Identify which cell holds the provided text, then report its (X, Y) central coordinate. 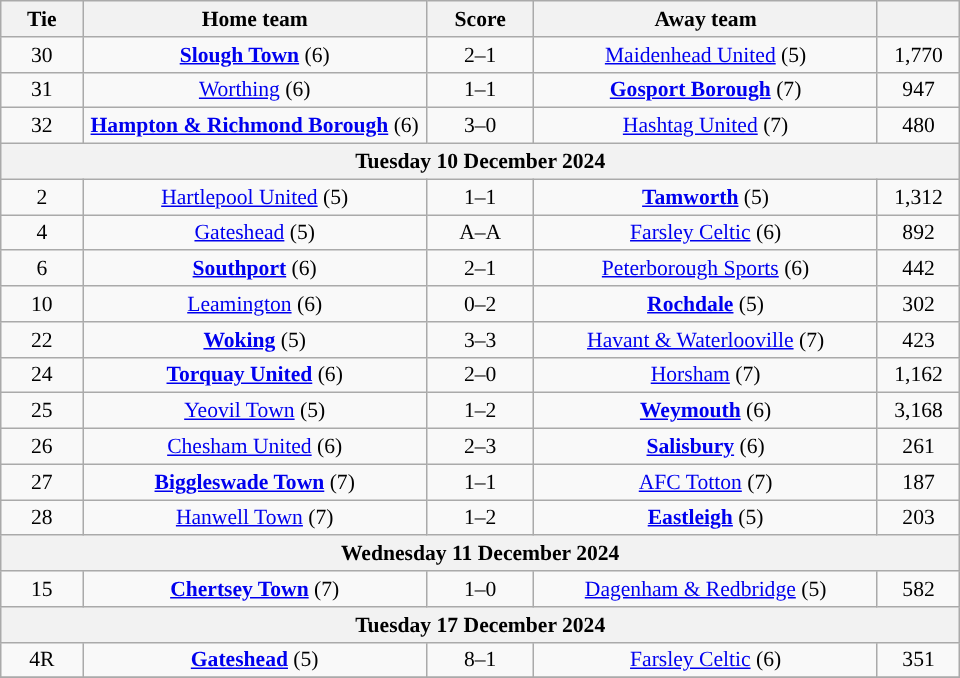
1,770 (918, 55)
30 (42, 55)
Gosport Borough (7) (706, 90)
1,312 (918, 197)
Biggleswade Town (7) (255, 482)
Away team (706, 19)
A–A (480, 233)
947 (918, 90)
4 (42, 233)
2–0 (480, 375)
3–0 (480, 126)
Worthing (6) (255, 90)
0–2 (480, 304)
24 (42, 375)
2 (42, 197)
Woking (5) (255, 340)
31 (42, 90)
Rochdale (5) (706, 304)
Leamington (6) (255, 304)
15 (42, 589)
6 (42, 269)
Southport (6) (255, 269)
302 (918, 304)
892 (918, 233)
203 (918, 518)
32 (42, 126)
Weymouth (6) (706, 411)
Havant & Waterlooville (7) (706, 340)
261 (918, 447)
2–3 (480, 447)
Tuesday 17 December 2024 (480, 625)
Chesham United (6) (255, 447)
582 (918, 589)
Hampton & Richmond Borough (6) (255, 126)
Eastleigh (5) (706, 518)
Tuesday 10 December 2024 (480, 162)
Chertsey Town (7) (255, 589)
423 (918, 340)
Tamworth (5) (706, 197)
480 (918, 126)
AFC Totton (7) (706, 482)
27 (42, 482)
3,168 (918, 411)
Slough Town (6) (255, 55)
351 (918, 660)
26 (42, 447)
22 (42, 340)
10 (42, 304)
Torquay United (6) (255, 375)
Salisbury (6) (706, 447)
25 (42, 411)
Hanwell Town (7) (255, 518)
Score (480, 19)
4R (42, 660)
Yeovil Town (5) (255, 411)
28 (42, 518)
Horsham (7) (706, 375)
Peterborough Sports (6) (706, 269)
Home team (255, 19)
Tie (42, 19)
Wednesday 11 December 2024 (480, 554)
Hartlepool United (5) (255, 197)
1,162 (918, 375)
3–3 (480, 340)
1–0 (480, 589)
Dagenham & Redbridge (5) (706, 589)
Maidenhead United (5) (706, 55)
8–1 (480, 660)
187 (918, 482)
442 (918, 269)
Hashtag United (7) (706, 126)
